Detect which cell encompasses the target text, then output its [x, y] center coordinate. 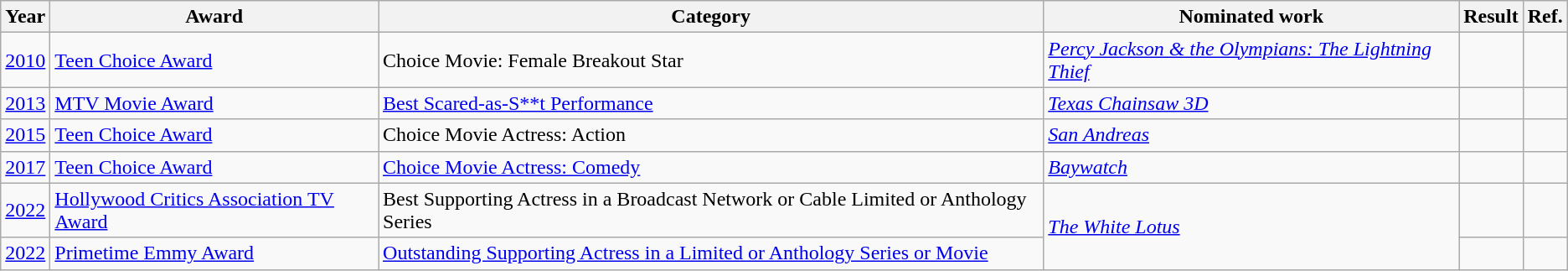
2010 [25, 60]
Baywatch [1251, 167]
Choice Movie Actress: Comedy [711, 167]
Best Supporting Actress in a Broadcast Network or Cable Limited or Anthology Series [711, 210]
Primetime Emmy Award [214, 253]
Choice Movie: Female Breakout Star [711, 60]
2017 [25, 167]
Nominated work [1251, 17]
2013 [25, 103]
Category [711, 17]
The White Lotus [1251, 227]
MTV Movie Award [214, 103]
Outstanding Supporting Actress in a Limited or Anthology Series or Movie [711, 253]
Award [214, 17]
Result [1491, 17]
Percy Jackson & the Olympians: The Lightning Thief [1251, 60]
Best Scared-as-S**t Performance [711, 103]
2015 [25, 135]
Choice Movie Actress: Action [711, 135]
Texas Chainsaw 3D [1251, 103]
San Andreas [1251, 135]
Year [25, 17]
Ref. [1545, 17]
Hollywood Critics Association TV Award [214, 210]
